Locate the cell with the specified text and output its (X, Y) center coordinate. 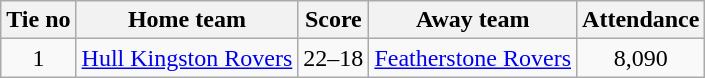
1 (38, 58)
Home team (187, 20)
22–18 (334, 58)
Featherstone Rovers (473, 58)
Score (334, 20)
Tie no (38, 20)
Attendance (641, 20)
Away team (473, 20)
Hull Kingston Rovers (187, 58)
8,090 (641, 58)
